Provide the [x, y] coordinate of the cell's center where the given text is located.  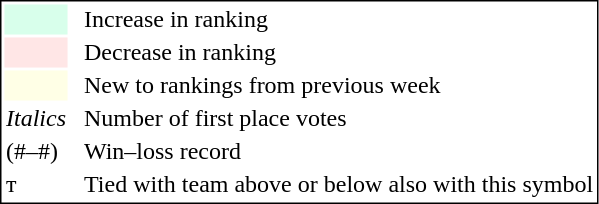
Italics [36, 119]
т [36, 185]
New to rankings from previous week [338, 85]
Tied with team above or below also with this symbol [338, 185]
Decrease in ranking [338, 53]
Win–loss record [338, 151]
(#–#) [36, 151]
Increase in ranking [338, 19]
Number of first place votes [338, 119]
